Search for the cell housing the specified text and yield its (x, y) center coordinate. 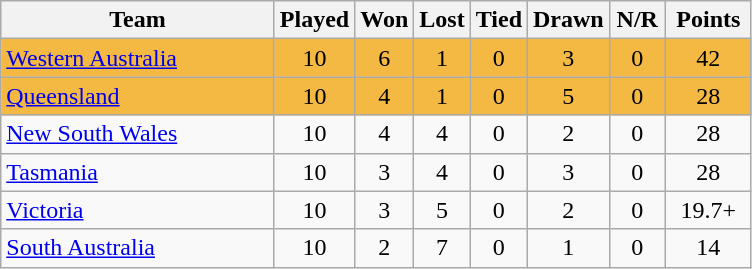
19.7+ (708, 210)
Points (708, 20)
6 (384, 58)
Team (138, 20)
Victoria (138, 210)
42 (708, 58)
Won (384, 20)
14 (708, 248)
Queensland (138, 96)
Tasmania (138, 172)
Tied (498, 20)
Drawn (569, 20)
Played (314, 20)
Lost (442, 20)
7 (442, 248)
Western Australia (138, 58)
New South Wales (138, 134)
South Australia (138, 248)
N/R (637, 20)
